Scan for the cell matching the given text and deliver its [X, Y] coordinate at center. 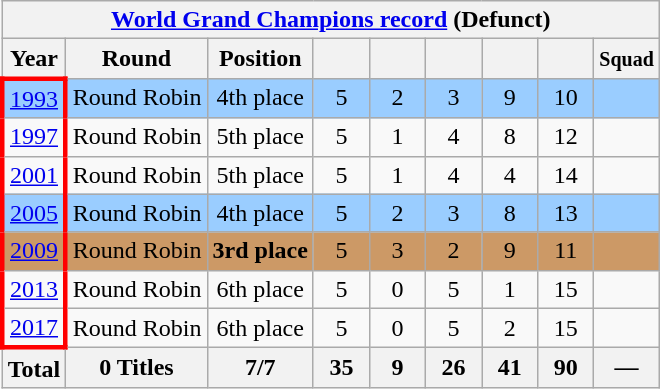
Year [34, 59]
2013 [34, 289]
10 [566, 98]
1993 [34, 98]
41 [510, 368]
11 [566, 251]
26 [454, 368]
2017 [34, 328]
Position [260, 59]
2005 [34, 213]
— [627, 368]
Round [136, 59]
13 [566, 213]
0 Titles [136, 368]
1997 [34, 137]
Squad [627, 59]
World Grand Champions record (Defunct) [330, 20]
2001 [34, 175]
12 [566, 137]
14 [566, 175]
3rd place [260, 251]
7/7 [260, 368]
35 [341, 368]
2009 [34, 251]
Total [34, 368]
90 [566, 368]
